From the cell containing the given text, extract its center point as [X, Y] coordinate. 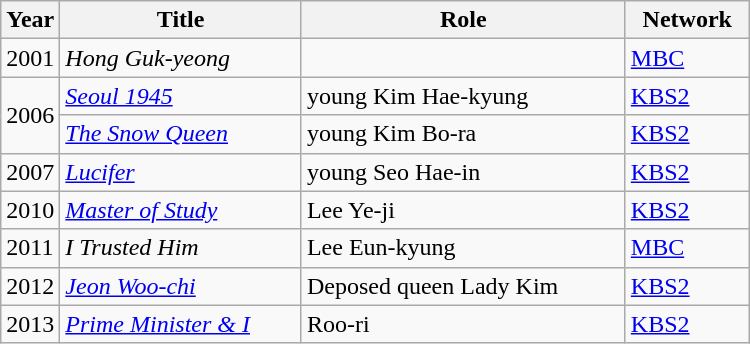
Hong Guk-yeong [181, 58]
2006 [30, 115]
2013 [30, 324]
Prime Minister & I [181, 324]
2007 [30, 172]
young Kim Bo-ra [463, 134]
Seoul 1945 [181, 96]
2001 [30, 58]
Role [463, 20]
Roo-ri [463, 324]
Jeon Woo-chi [181, 286]
young Kim Hae-kyung [463, 96]
The Snow Queen [181, 134]
Lee Eun-kyung [463, 248]
young Seo Hae-in [463, 172]
2012 [30, 286]
2010 [30, 210]
2011 [30, 248]
Title [181, 20]
Master of Study [181, 210]
Network [687, 20]
Lucifer [181, 172]
Deposed queen Lady Kim [463, 286]
I Trusted Him [181, 248]
Lee Ye-ji [463, 210]
Year [30, 20]
